Find where the given text appears and provide that cell's center as [X, Y] coordinate. 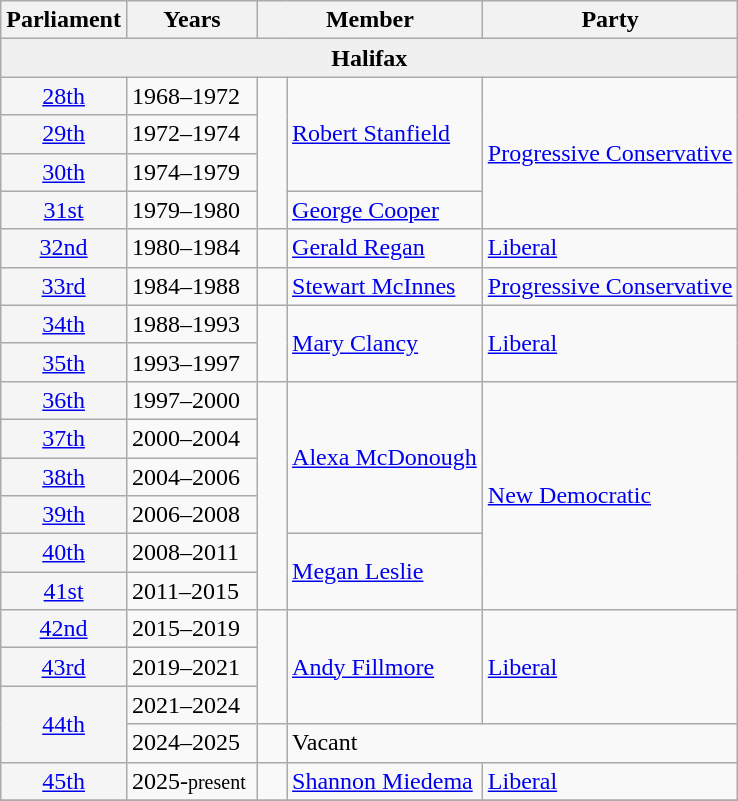
44th [64, 724]
Gerald Regan [385, 248]
30th [64, 172]
33rd [64, 286]
42nd [64, 629]
2021–2024 [192, 705]
1972–1974 [192, 134]
41st [64, 591]
Vacant [512, 743]
45th [64, 781]
2024–2025 [192, 743]
43rd [64, 667]
2000–2004 [192, 438]
34th [64, 324]
Alexa McDonough [385, 457]
2006–2008 [192, 515]
Mary Clancy [385, 343]
39th [64, 515]
1974–1979 [192, 172]
1980–1984 [192, 248]
1968–1972 [192, 96]
Andy Fillmore [385, 667]
Party [610, 20]
2015–2019 [192, 629]
1979–1980 [192, 210]
2011–2015 [192, 591]
1988–1993 [192, 324]
Stewart McInnes [385, 286]
George Cooper [385, 210]
28th [64, 96]
2008–2011 [192, 553]
38th [64, 477]
29th [64, 134]
32nd [64, 248]
Years [192, 20]
37th [64, 438]
1984–1988 [192, 286]
2004–2006 [192, 477]
Megan Leslie [385, 572]
2019–2021 [192, 667]
40th [64, 553]
1993–1997 [192, 362]
2025-present [192, 781]
Robert Stanfield [385, 134]
31st [64, 210]
1997–2000 [192, 400]
Shannon Miedema [385, 781]
35th [64, 362]
Member [370, 20]
Parliament [64, 20]
New Democratic [610, 495]
36th [64, 400]
Halifax [370, 58]
